For the text-containing cell, return its midpoint in (x, y) coordinate format. 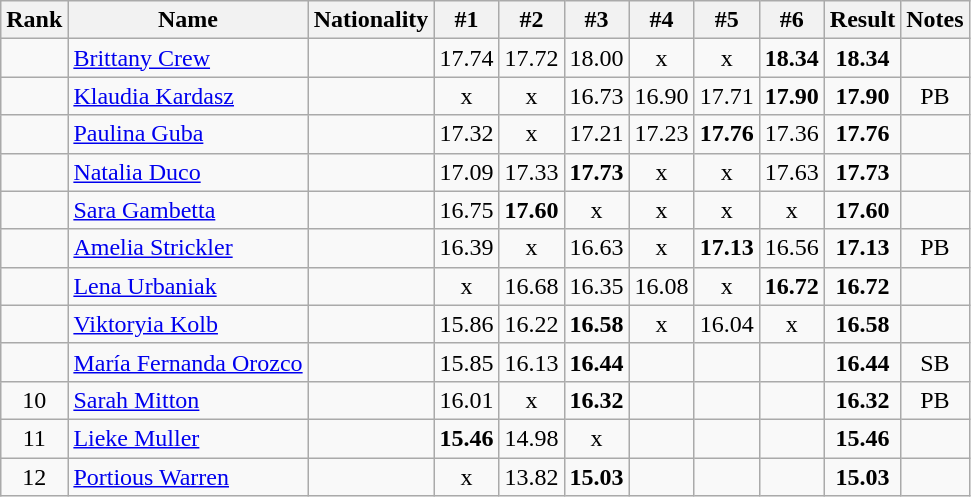
Brittany Crew (188, 58)
17.74 (466, 58)
16.22 (532, 324)
17.72 (532, 58)
Klaudia Kardasz (188, 96)
Notes (935, 20)
16.13 (532, 362)
#4 (662, 20)
15.85 (466, 362)
Lena Urbaniak (188, 286)
12 (34, 477)
#5 (726, 20)
15.86 (466, 324)
Amelia Strickler (188, 248)
Name (188, 20)
Rank (34, 20)
María Fernanda Orozco (188, 362)
#6 (792, 20)
#3 (596, 20)
17.32 (466, 134)
16.56 (792, 248)
13.82 (532, 477)
#1 (466, 20)
16.63 (596, 248)
16.35 (596, 286)
Sarah Mitton (188, 400)
16.04 (726, 324)
18.00 (596, 58)
17.63 (792, 172)
17.21 (596, 134)
16.75 (466, 210)
16.39 (466, 248)
Portious Warren (188, 477)
16.01 (466, 400)
14.98 (532, 438)
SB (935, 362)
16.90 (662, 96)
16.08 (662, 286)
16.73 (596, 96)
17.71 (726, 96)
11 (34, 438)
17.36 (792, 134)
Viktoryia Kolb (188, 324)
Lieke Muller (188, 438)
17.09 (466, 172)
Sara Gambetta (188, 210)
16.68 (532, 286)
17.23 (662, 134)
Nationality (371, 20)
Result (862, 20)
10 (34, 400)
#2 (532, 20)
17.33 (532, 172)
Paulina Guba (188, 134)
Natalia Duco (188, 172)
